Capture the cell that displays the provided text and extract its (X, Y) central coordinate. 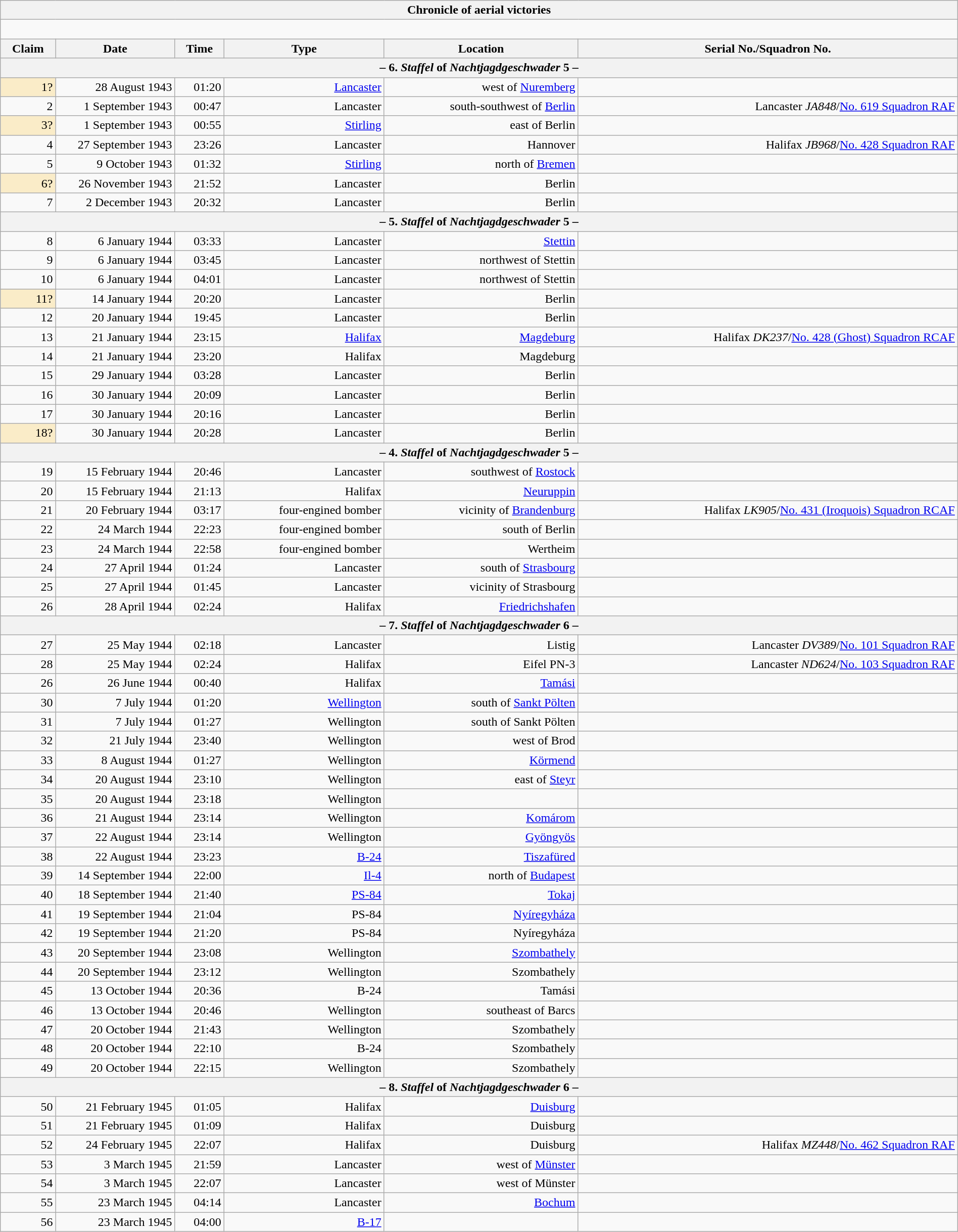
43 (28, 953)
49 (28, 1068)
41 (28, 914)
23:08 (199, 953)
7 (28, 202)
Tokaj (481, 895)
5 (28, 164)
27 (28, 645)
Tiszafüred (481, 857)
20:36 (199, 991)
40 (28, 895)
20:09 (199, 395)
Type (304, 49)
2 (28, 106)
31 (28, 722)
36 (28, 818)
– 8. Staffel of Nachtjagdgeschwader 6 – (479, 1087)
Friedrichshafen (481, 606)
21:43 (199, 1029)
Serial No./Squadron No. (768, 49)
vicinity of Brandenburg (481, 510)
45 (28, 991)
23:20 (199, 356)
17 (28, 414)
south of Berlin (481, 529)
20:16 (199, 414)
1? (28, 87)
53 (28, 1164)
54 (28, 1183)
46 (28, 1010)
01:45 (199, 587)
55 (28, 1203)
6? (28, 183)
04:00 (199, 1222)
Bochum (481, 1203)
29 January 1944 (115, 375)
north of Budapest (481, 876)
56 (28, 1222)
20 (28, 491)
21:20 (199, 933)
22:23 (199, 529)
23 (28, 548)
14 September 1944 (115, 876)
25 (28, 587)
26 November 1943 (115, 183)
51 (28, 1125)
20:32 (199, 202)
01:09 (199, 1125)
22:58 (199, 548)
9 October 1943 (115, 164)
00:55 (199, 125)
00:47 (199, 106)
15 (28, 375)
47 (28, 1029)
39 (28, 876)
– 4. Staffel of Nachtjagdgeschwader 5 – (479, 452)
12 (28, 318)
38 (28, 857)
22:10 (199, 1049)
Location (481, 49)
23:12 (199, 972)
22:00 (199, 876)
03:17 (199, 510)
Date (115, 49)
21:04 (199, 914)
east of Steyr (481, 779)
Wertheim (481, 548)
20:20 (199, 299)
44 (28, 972)
23:15 (199, 337)
Halifax LK905/No. 431 (Iroquois) Squadron RCAF (768, 510)
42 (28, 933)
19:45 (199, 318)
Stettin (481, 241)
Halifax DK237/No. 428 (Ghost) Squadron RCAF (768, 337)
30 (28, 702)
03:28 (199, 375)
Halifax JB968/No. 428 Squadron RAF (768, 145)
26 June 1944 (115, 683)
21:40 (199, 895)
23:10 (199, 779)
18? (28, 433)
– 5. Staffel of Nachtjagdgeschwader 5 – (479, 221)
– 7. Staffel of Nachtjagdgeschwader 6 – (479, 626)
11? (28, 299)
2 December 1943 (115, 202)
22:15 (199, 1068)
B-17 (304, 1222)
southeast of Barcs (481, 1010)
27 September 1943 (115, 145)
28 August 1943 (115, 87)
8 August 1944 (115, 760)
01:32 (199, 164)
3? (28, 125)
vicinity of Strasbourg (481, 587)
24 February 1945 (115, 1145)
Komárom (481, 818)
south-southwest of Berlin (481, 106)
Time (199, 49)
01:24 (199, 568)
19 (28, 471)
21 July 1944 (115, 741)
20:28 (199, 433)
Il-4 (304, 876)
4 (28, 145)
23:23 (199, 857)
south of Strasbourg (481, 568)
21 (28, 510)
14 (28, 356)
21:13 (199, 491)
Listig (481, 645)
north of Bremen (481, 164)
00:40 (199, 683)
Halifax MZ448/No. 462 Squadron RAF (768, 1145)
01:05 (199, 1106)
24 (28, 568)
Körmend (481, 760)
20 February 1944 (115, 510)
33 (28, 760)
Lancaster JA848/No. 619 Squadron RAF (768, 106)
23:26 (199, 145)
Hannover (481, 145)
Neuruppin (481, 491)
Claim (28, 49)
west of Nuremberg (481, 87)
04:01 (199, 279)
34 (28, 779)
21:52 (199, 183)
13 (28, 337)
02:18 (199, 645)
21 August 1944 (115, 818)
Lancaster DV389/No. 101 Squadron RAF (768, 645)
23:40 (199, 741)
16 (28, 395)
03:33 (199, 241)
Gyöngyös (481, 837)
Eifel PN-3 (481, 664)
– 6. Staffel of Nachtjagdgeschwader 5 – (479, 68)
23:18 (199, 798)
18 September 1944 (115, 895)
37 (28, 837)
28 (28, 664)
04:14 (199, 1203)
50 (28, 1106)
Chronicle of aerial victories (479, 10)
21:59 (199, 1164)
03:45 (199, 260)
Lancaster ND624/No. 103 Squadron RAF (768, 664)
52 (28, 1145)
48 (28, 1049)
14 January 1944 (115, 299)
west of Brod (481, 741)
20 January 1944 (115, 318)
28 April 1944 (115, 606)
35 (28, 798)
southwest of Rostock (481, 471)
8 (28, 241)
9 (28, 260)
east of Berlin (481, 125)
32 (28, 741)
22 (28, 529)
10 (28, 279)
